Provide the [X, Y] coordinate of the cell's center where the given text is located.  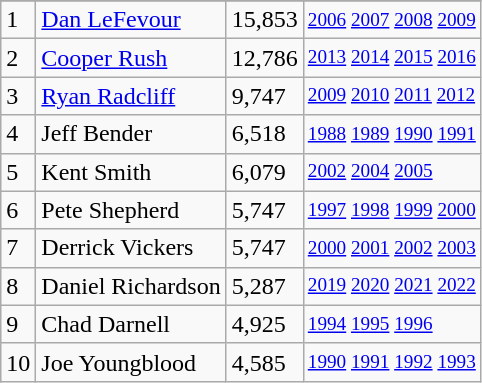
15,853 [264, 20]
Chad Darnell [131, 324]
2002 2004 2005 [392, 172]
Kent Smith [131, 172]
Pete Shepherd [131, 210]
Derrick Vickers [131, 248]
2019 2020 2021 2022 [392, 286]
Jeff Bender [131, 134]
1994 1995 1996 [392, 324]
1990 1991 1992 1993 [392, 362]
1 [18, 20]
2 [18, 58]
9,747 [264, 96]
7 [18, 248]
5 [18, 172]
Cooper Rush [131, 58]
Joe Youngblood [131, 362]
2009 2010 2011 2012 [392, 96]
4 [18, 134]
2000 2001 2002 2003 [392, 248]
6,518 [264, 134]
6,079 [264, 172]
2006 2007 2008 2009 [392, 20]
12,786 [264, 58]
Daniel Richardson [131, 286]
5,287 [264, 286]
1988 1989 1990 1991 [392, 134]
Ryan Radcliff [131, 96]
8 [18, 286]
6 [18, 210]
Dan LeFevour [131, 20]
4,925 [264, 324]
3 [18, 96]
4,585 [264, 362]
1997 1998 1999 2000 [392, 210]
10 [18, 362]
9 [18, 324]
2013 2014 2015 2016 [392, 58]
